Search for the cell housing the specified text and yield its [X, Y] center coordinate. 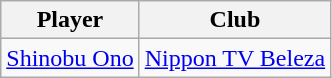
Shinobu Ono [70, 58]
Nippon TV Beleza [234, 58]
Player [70, 20]
Club [234, 20]
